Find where the given text appears and provide that cell's center as [x, y] coordinate. 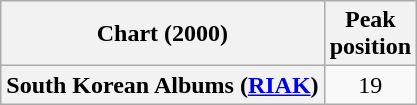
19 [370, 85]
South Korean Albums (RIAK) [162, 85]
Chart (2000) [162, 34]
Peakposition [370, 34]
